Pinpoint the cell where the given text exists, returning its (x, y) midpoint coordinate. 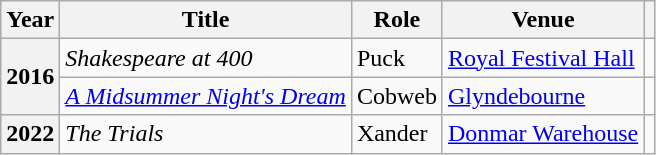
Xander (396, 134)
Year (30, 20)
Cobweb (396, 96)
Royal Festival Hall (542, 58)
A Midsummer Night's Dream (206, 96)
Glyndebourne (542, 96)
2016 (30, 77)
Title (206, 20)
Shakespeare at 400 (206, 58)
2022 (30, 134)
The Trials (206, 134)
Puck (396, 58)
Donmar Warehouse (542, 134)
Venue (542, 20)
Role (396, 20)
